Pinpoint the cell where the given text exists, returning its [X, Y] midpoint coordinate. 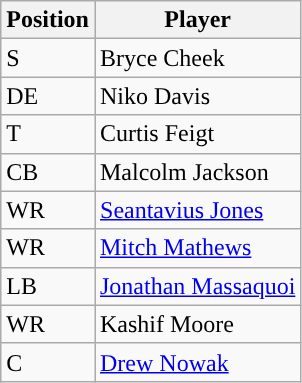
DE [48, 96]
Mitch Mathews [197, 248]
CB [48, 172]
Niko Davis [197, 96]
LB [48, 286]
Jonathan Massaquoi [197, 286]
Bryce Cheek [197, 58]
S [48, 58]
T [48, 134]
Malcolm Jackson [197, 172]
Player [197, 20]
Position [48, 20]
Curtis Feigt [197, 134]
Seantavius Jones [197, 210]
C [48, 362]
Drew Nowak [197, 362]
Kashif Moore [197, 324]
